Pinpoint the cell where the given text exists, returning its [x, y] midpoint coordinate. 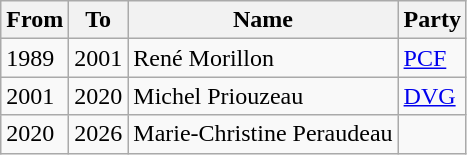
DVG [432, 96]
From [35, 20]
To [98, 20]
1989 [35, 58]
PCF [432, 58]
Marie-Christine Peraudeau [263, 134]
René Morillon [263, 58]
Party [432, 20]
2026 [98, 134]
Michel Priouzeau [263, 96]
Name [263, 20]
